Output the (X, Y) coordinate of the center of the cell containing the given text.  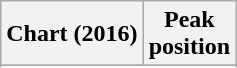
Peak position (189, 34)
Chart (2016) (72, 34)
